Output the [X, Y] coordinate of the center of the cell containing the given text.  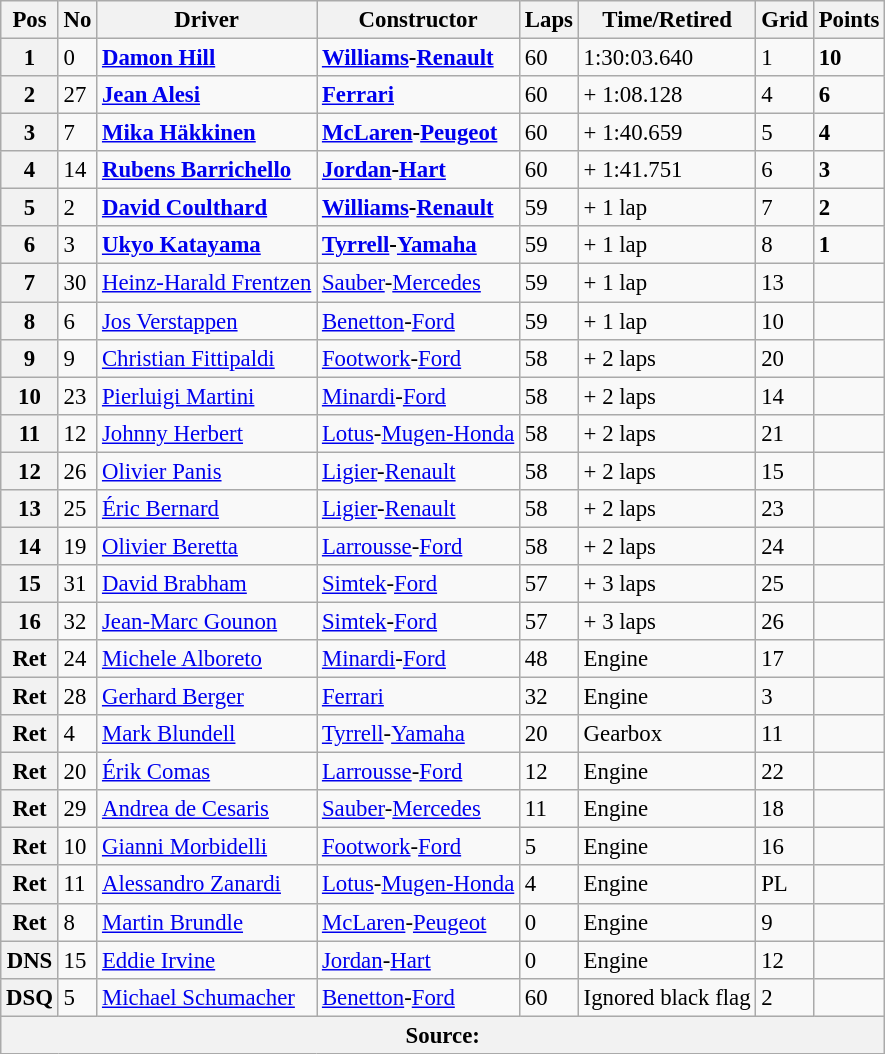
Mark Blundell [207, 734]
Rubens Barrichello [207, 170]
Time/Retired [667, 20]
Gerhard Berger [207, 697]
Driver [207, 20]
Jean-Marc Gounon [207, 621]
Olivier Panis [207, 471]
DNS [30, 960]
Pierluigi Martini [207, 396]
28 [77, 697]
Michael Schumacher [207, 997]
Jos Verstappen [207, 321]
Gearbox [667, 734]
Ukyo Katayama [207, 245]
Éric Bernard [207, 509]
DSQ [30, 997]
Ignored black flag [667, 997]
Laps [550, 20]
Martin Brundle [207, 922]
Damon Hill [207, 58]
David Brabham [207, 584]
27 [77, 95]
+ 1:08.128 [667, 95]
Mika Häkkinen [207, 133]
Gianni Morbidelli [207, 847]
Johnny Herbert [207, 433]
Constructor [418, 20]
21 [784, 433]
Eddie Irvine [207, 960]
Michele Alboreto [207, 659]
29 [77, 809]
Source: [443, 1035]
+ 1:40.659 [667, 133]
Points [848, 20]
Alessandro Zanardi [207, 885]
Érik Comas [207, 772]
Olivier Beretta [207, 546]
Heinz-Harald Frentzen [207, 283]
1:30:03.640 [667, 58]
No [77, 20]
Jean Alesi [207, 95]
17 [784, 659]
22 [784, 772]
18 [784, 809]
Christian Fittipaldi [207, 358]
48 [550, 659]
19 [77, 546]
30 [77, 283]
David Coulthard [207, 208]
PL [784, 885]
Andrea de Cesaris [207, 809]
Grid [784, 20]
Pos [30, 20]
+ 1:41.751 [667, 170]
31 [77, 584]
